Search for the cell housing the specified text and yield its [x, y] center coordinate. 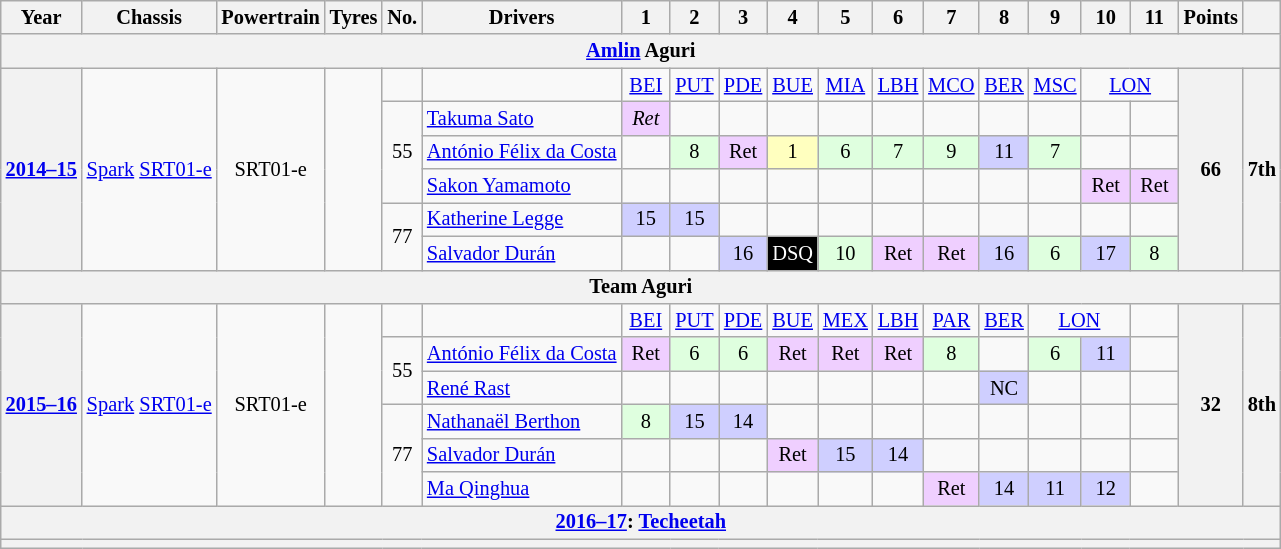
MIA [846, 85]
32 [1211, 404]
Powertrain [271, 17]
PAR [951, 320]
Amlin Aguri [641, 51]
Katherine Legge [522, 219]
Ma Qinghua [522, 489]
Drivers [522, 17]
DSQ [792, 253]
MEX [846, 320]
3 [744, 17]
12 [1106, 489]
7th [1262, 169]
Points [1211, 17]
Chassis [150, 17]
Sakon Yamamoto [522, 186]
MCO [951, 85]
MSC [1056, 85]
René Rast [522, 388]
2015–16 [42, 404]
2014–15 [42, 169]
Nathanaël Berthon [522, 421]
NC [1004, 388]
8th [1262, 404]
66 [1211, 169]
17 [1106, 253]
Year [42, 17]
No. [402, 17]
5 [846, 17]
2 [694, 17]
4 [792, 17]
Tyres [354, 17]
Team Aguri [641, 287]
Takuma Sato [522, 118]
2016–17: Techeetah [641, 522]
